Pinpoint the cell where the given text exists, returning its (x, y) midpoint coordinate. 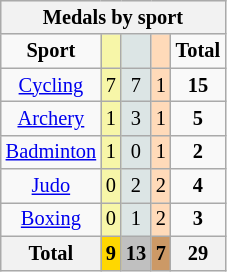
Medals by sport (113, 17)
4 (198, 186)
9 (111, 253)
15 (198, 85)
Archery (51, 118)
Badminton (51, 152)
Judo (51, 186)
5 (198, 118)
Cycling (51, 85)
29 (198, 253)
Sport (51, 51)
13 (136, 253)
Boxing (51, 219)
